Scan for the cell matching the given text and deliver its (x, y) coordinate at center. 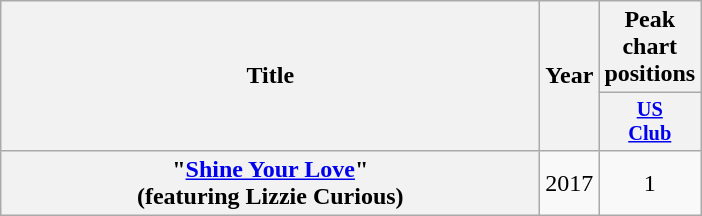
Title (270, 76)
USClub (650, 122)
2017 (570, 182)
Year (570, 76)
1 (650, 182)
Peak chart positions (650, 47)
"Shine Your Love"(featuring Lizzie Curious) (270, 182)
